Detect which cell encompasses the target text, then output its (X, Y) center coordinate. 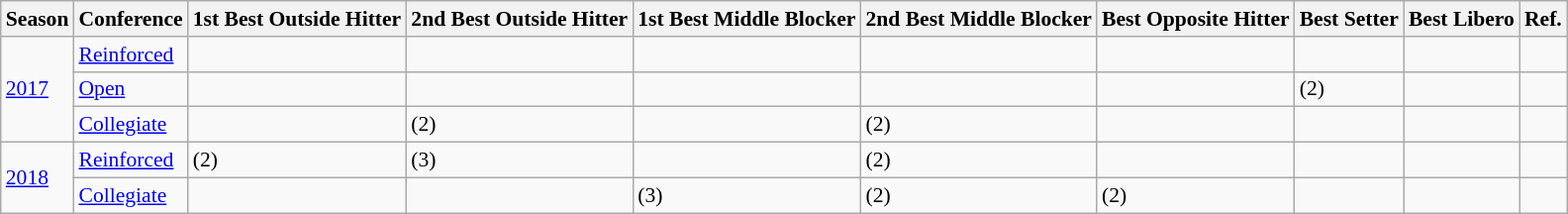
1st Best Middle Blocker (746, 19)
2nd Best Middle Blocker (978, 19)
Best Setter (1349, 19)
Best Opposite Hitter (1196, 19)
Ref. (1543, 19)
1st Best Outside Hitter (297, 19)
Open (131, 89)
2018 (38, 178)
2017 (38, 89)
Conference (131, 19)
Season (38, 19)
2nd Best Outside Hitter (519, 19)
Best Libero (1461, 19)
